Search for the cell housing the specified text and yield its (X, Y) center coordinate. 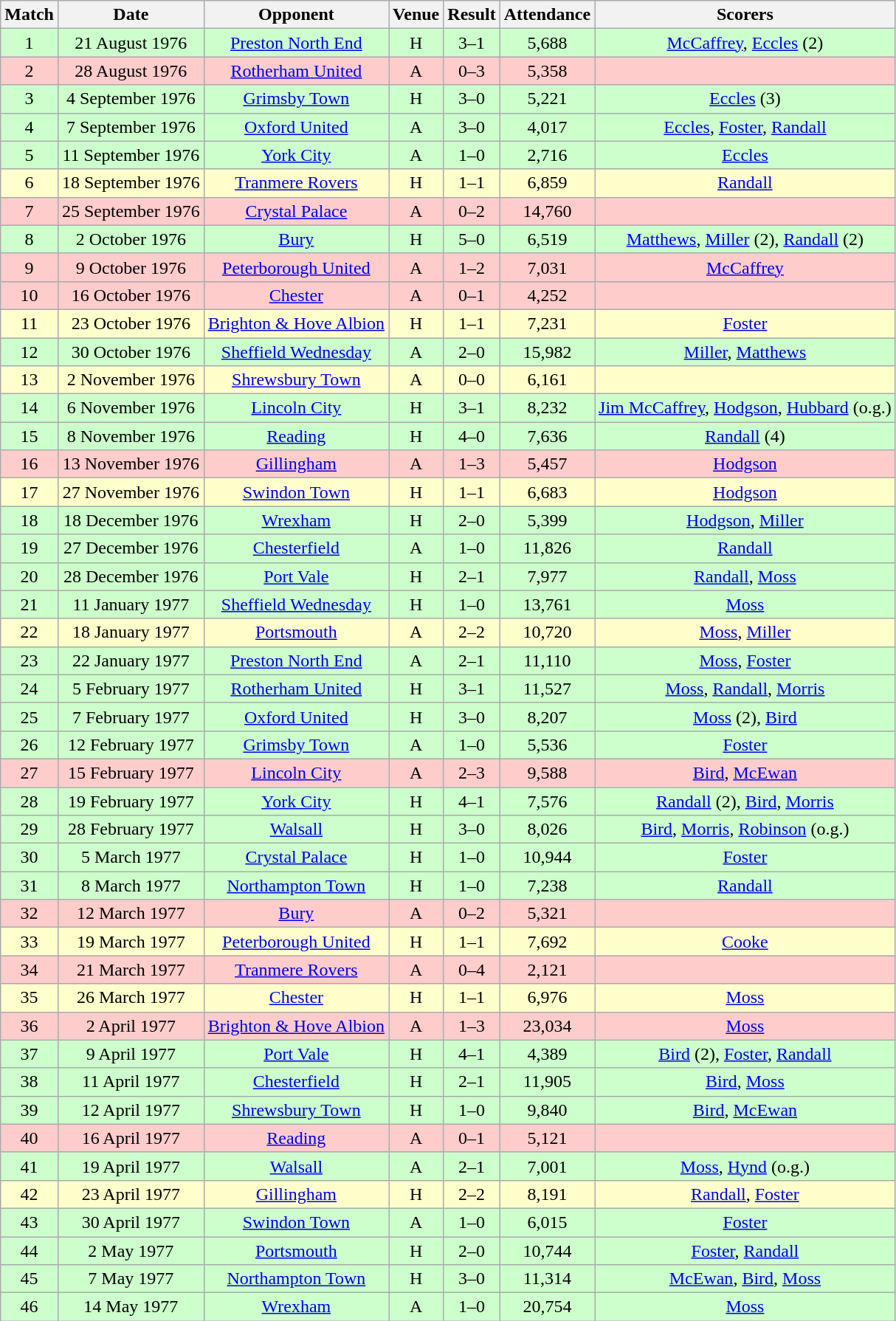
25 September 1976 (131, 211)
20,754 (547, 1307)
Cooke (745, 942)
22 (30, 632)
6,976 (547, 998)
5 (30, 155)
15 February 1977 (131, 773)
Eccles (745, 155)
39 (30, 1110)
8,026 (547, 829)
21 August 1976 (131, 43)
17 (30, 492)
Result (472, 15)
9 October 1976 (131, 267)
Moss, Foster (745, 660)
7,001 (547, 1166)
23,034 (547, 1026)
13,761 (547, 604)
5–0 (472, 239)
5,536 (547, 745)
34 (30, 970)
7,031 (547, 267)
11 (30, 323)
26 March 1977 (131, 998)
20 (30, 576)
4,252 (547, 295)
0–0 (472, 380)
19 April 1977 (131, 1166)
6,859 (547, 183)
14 (30, 408)
Moss (2), Bird (745, 717)
18 September 1976 (131, 183)
30 April 1977 (131, 1222)
16 (30, 464)
7,636 (547, 436)
28 February 1977 (131, 829)
10,744 (547, 1251)
27 (30, 773)
11,527 (547, 689)
12 March 1977 (131, 914)
21 (30, 604)
Randall, Foster (745, 1194)
McCaffrey (745, 267)
Moss, Miller (745, 632)
10,944 (547, 858)
28 December 1976 (131, 576)
23 (30, 660)
11 September 1976 (131, 155)
4 September 1976 (131, 99)
7 May 1977 (131, 1279)
11,905 (547, 1082)
1–2 (472, 267)
8,191 (547, 1194)
12 April 1977 (131, 1110)
9 April 1977 (131, 1054)
7 (30, 211)
18 (30, 520)
32 (30, 914)
26 (30, 745)
Hodgson, Miller (745, 520)
14,760 (547, 211)
12 February 1977 (131, 745)
8 November 1976 (131, 436)
15 (30, 436)
18 December 1976 (131, 520)
Bird, Moss (745, 1082)
11,314 (547, 1279)
Matthews, Miller (2), Randall (2) (745, 239)
38 (30, 1082)
2–3 (472, 773)
6,519 (547, 239)
McEwan, Bird, Moss (745, 1279)
7,692 (547, 942)
13 (30, 380)
45 (30, 1279)
Moss, Randall, Morris (745, 689)
Eccles (3) (745, 99)
14 May 1977 (131, 1307)
4,389 (547, 1054)
6,161 (547, 380)
1 (30, 43)
18 January 1977 (131, 632)
9,840 (547, 1110)
10 (30, 295)
Bird (2), Foster, Randall (745, 1054)
24 (30, 689)
Scorers (745, 15)
6 (30, 183)
4–0 (472, 436)
Date (131, 15)
Match (30, 15)
10,720 (547, 632)
19 March 1977 (131, 942)
8,232 (547, 408)
5,221 (547, 99)
Attendance (547, 15)
5,121 (547, 1138)
5,457 (547, 464)
9 (30, 267)
0–3 (472, 71)
36 (30, 1026)
4 (30, 127)
8 (30, 239)
2 April 1977 (131, 1026)
28 August 1976 (131, 71)
Foster, Randall (745, 1251)
5,399 (547, 520)
28 (30, 801)
11 January 1977 (131, 604)
25 (30, 717)
9,588 (547, 773)
Moss, Hynd (o.g.) (745, 1166)
30 (30, 858)
5,358 (547, 71)
McCaffrey, Eccles (2) (745, 43)
23 October 1976 (131, 323)
41 (30, 1166)
46 (30, 1307)
16 April 1977 (131, 1138)
19 (30, 548)
44 (30, 1251)
5 February 1977 (131, 689)
16 October 1976 (131, 295)
Miller, Matthews (745, 352)
Jim McCaffrey, Hodgson, Hubbard (o.g.) (745, 408)
Venue (416, 15)
19 February 1977 (131, 801)
7,231 (547, 323)
3 (30, 99)
2 November 1976 (131, 380)
4,017 (547, 127)
15,982 (547, 352)
Bird, Morris, Robinson (o.g.) (745, 829)
31 (30, 886)
2 May 1977 (131, 1251)
43 (30, 1222)
12 (30, 352)
Eccles, Foster, Randall (745, 127)
42 (30, 1194)
29 (30, 829)
27 November 1976 (131, 492)
27 December 1976 (131, 548)
11,826 (547, 548)
33 (30, 942)
2,121 (547, 970)
2 (30, 71)
7,576 (547, 801)
Randall (4) (745, 436)
8 March 1977 (131, 886)
13 November 1976 (131, 464)
5,321 (547, 914)
5 March 1977 (131, 858)
Randall, Moss (745, 576)
7,977 (547, 576)
37 (30, 1054)
Randall (2), Bird, Morris (745, 801)
2,716 (547, 155)
6 November 1976 (131, 408)
30 October 1976 (131, 352)
7 September 1976 (131, 127)
6,683 (547, 492)
11 April 1977 (131, 1082)
5,688 (547, 43)
Opponent (296, 15)
7,238 (547, 886)
2 October 1976 (131, 239)
22 January 1977 (131, 660)
35 (30, 998)
40 (30, 1138)
23 April 1977 (131, 1194)
21 March 1977 (131, 970)
0–4 (472, 970)
6,015 (547, 1222)
11,110 (547, 660)
7 February 1977 (131, 717)
8,207 (547, 717)
